Extract the (x, y) coordinate from the center of the cell holding the provided text.  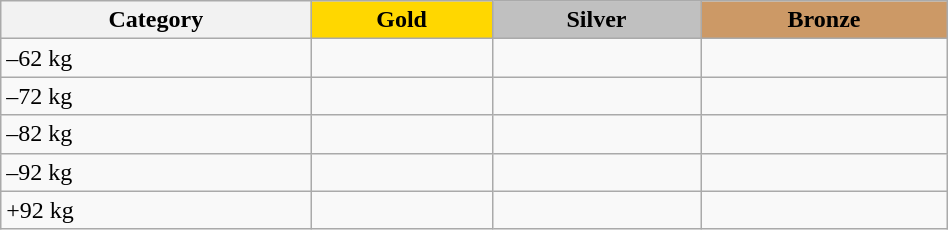
Category (156, 20)
+92 kg (156, 210)
–62 kg (156, 58)
–82 kg (156, 134)
Silver (596, 20)
Bronze (824, 20)
Gold (402, 20)
–72 kg (156, 96)
–92 kg (156, 172)
